Pinpoint the cell where the given text exists, returning its (X, Y) midpoint coordinate. 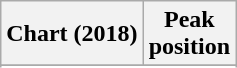
Chart (2018) (72, 34)
Peakposition (189, 34)
